Extract the (X, Y) coordinate from the center of the cell holding the provided text.  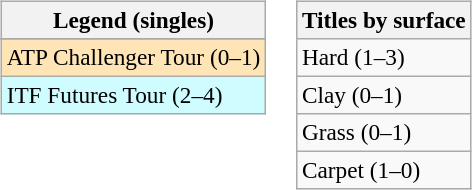
ATP Challenger Tour (0–1) (133, 57)
Carpet (1–0) (384, 171)
Hard (1–3) (384, 57)
Grass (0–1) (384, 133)
Titles by surface (384, 20)
Legend (singles) (133, 20)
Clay (0–1) (384, 95)
ITF Futures Tour (2–4) (133, 95)
